Pinpoint the cell where the given text exists, returning its (x, y) midpoint coordinate. 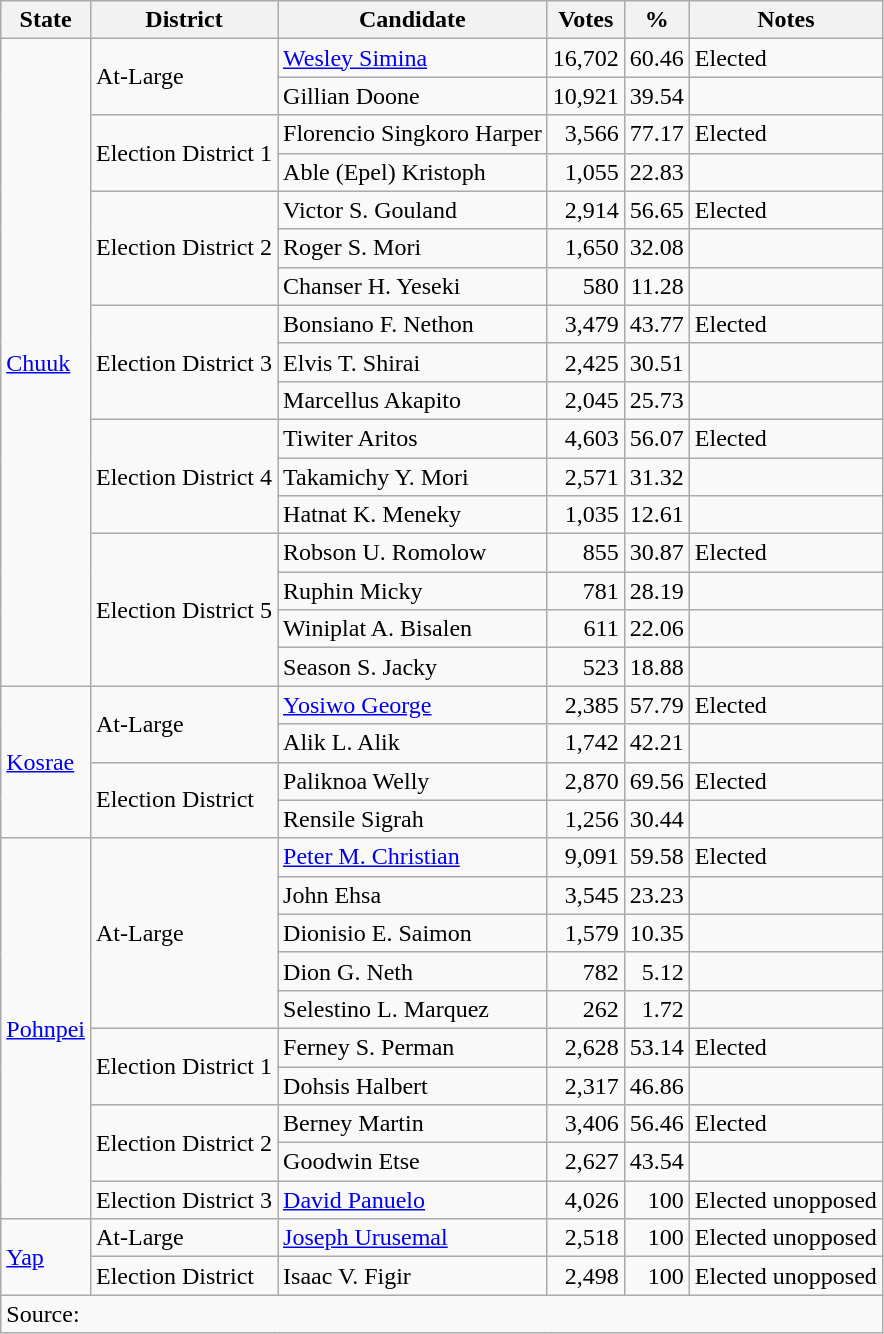
Kosrae (46, 762)
2,317 (586, 1085)
Notes (786, 20)
Florencio Singkoro Harper (413, 134)
11.28 (656, 286)
56.07 (656, 438)
2,914 (586, 210)
Chanser H. Yeseki (413, 286)
43.54 (656, 1162)
Alik L. Alik (413, 743)
28.19 (656, 591)
Berney Martin (413, 1124)
523 (586, 667)
781 (586, 591)
Winiplat A. Bisalen (413, 629)
Joseph Urusemal (413, 1238)
2,628 (586, 1047)
Victor S. Gouland (413, 210)
Goodwin Etse (413, 1162)
46.86 (656, 1085)
Takamichy Y. Mori (413, 477)
57.79 (656, 705)
12.61 (656, 515)
Ruphin Micky (413, 591)
Source: (442, 1314)
782 (586, 971)
Tiwiter Aritos (413, 438)
Pohnpei (46, 1028)
Paliknoa Welly (413, 781)
32.08 (656, 248)
30.87 (656, 553)
1,055 (586, 172)
State (46, 20)
Candidate (413, 20)
District (184, 20)
3,545 (586, 895)
Selestino L. Marquez (413, 1009)
77.17 (656, 134)
56.65 (656, 210)
1,742 (586, 743)
Yosiwo George (413, 705)
Wesley Simina (413, 58)
580 (586, 286)
2,627 (586, 1162)
Rensile Sigrah (413, 819)
Peter M. Christian (413, 857)
9,091 (586, 857)
Election District 4 (184, 476)
2,518 (586, 1238)
1,579 (586, 933)
10,921 (586, 96)
% (656, 20)
30.44 (656, 819)
611 (586, 629)
Votes (586, 20)
4,026 (586, 1200)
60.46 (656, 58)
Season S. Jacky (413, 667)
Isaac V. Figir (413, 1276)
1,650 (586, 248)
69.56 (656, 781)
John Ehsa (413, 895)
2,498 (586, 1276)
22.83 (656, 172)
Chuuk (46, 362)
30.51 (656, 362)
25.73 (656, 400)
1,035 (586, 515)
Bonsiano F. Nethon (413, 324)
Election District 5 (184, 610)
Dion G. Neth (413, 971)
Yap (46, 1257)
2,870 (586, 781)
4,603 (586, 438)
53.14 (656, 1047)
Dohsis Halbert (413, 1085)
2,385 (586, 705)
Ferney S. Perman (413, 1047)
262 (586, 1009)
3,479 (586, 324)
56.46 (656, 1124)
Roger S. Mori (413, 248)
39.54 (656, 96)
2,571 (586, 477)
2,045 (586, 400)
Hatnat K. Meneky (413, 515)
16,702 (586, 58)
2,425 (586, 362)
42.21 (656, 743)
59.58 (656, 857)
10.35 (656, 933)
3,566 (586, 134)
43.77 (656, 324)
5.12 (656, 971)
31.32 (656, 477)
Able (Epel) Kristoph (413, 172)
Dionisio E. Saimon (413, 933)
Gillian Doone (413, 96)
3,406 (586, 1124)
23.23 (656, 895)
Marcellus Akapito (413, 400)
18.88 (656, 667)
Elvis T. Shirai (413, 362)
1,256 (586, 819)
1.72 (656, 1009)
855 (586, 553)
22.06 (656, 629)
David Panuelo (413, 1200)
Robson U. Romolow (413, 553)
